Locate the cell with the specified text and output its [x, y] center coordinate. 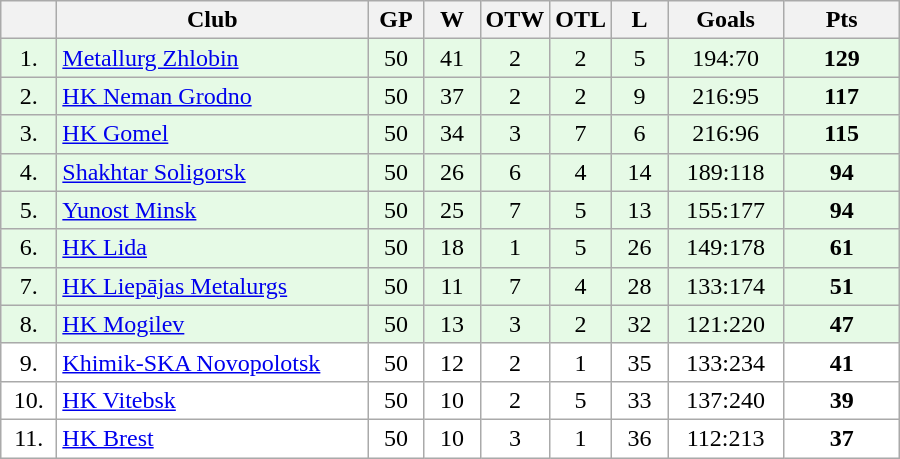
Goals [726, 20]
5. [29, 210]
121:220 [726, 324]
OTW [515, 20]
33 [640, 400]
Khimik-SKA Novopolotsk [212, 362]
12 [452, 362]
18 [452, 248]
39 [842, 400]
14 [640, 172]
149:178 [726, 248]
129 [842, 58]
HK Gomel [212, 134]
HK Brest [212, 438]
34 [452, 134]
OTL [581, 20]
10. [29, 400]
117 [842, 96]
Club [212, 20]
194:70 [726, 58]
Metallurg Zhlobin [212, 58]
GP [396, 20]
115 [842, 134]
216:95 [726, 96]
2. [29, 96]
6. [29, 248]
4. [29, 172]
133:234 [726, 362]
32 [640, 324]
HK Neman Grodno [212, 96]
1. [29, 58]
9 [640, 96]
HK Liepājas Metalurgs [212, 286]
36 [640, 438]
3. [29, 134]
155:177 [726, 210]
Shakhtar Soligorsk [212, 172]
HK Mogilev [212, 324]
112:213 [726, 438]
L [640, 20]
137:240 [726, 400]
11 [452, 286]
9. [29, 362]
11. [29, 438]
25 [452, 210]
47 [842, 324]
51 [842, 286]
8. [29, 324]
28 [640, 286]
HK Vitebsk [212, 400]
133:174 [726, 286]
216:96 [726, 134]
W [452, 20]
7. [29, 286]
HK Lida [212, 248]
Yunost Minsk [212, 210]
61 [842, 248]
189:118 [726, 172]
35 [640, 362]
Pts [842, 20]
